Pinpoint the cell where the given text exists, returning its [X, Y] midpoint coordinate. 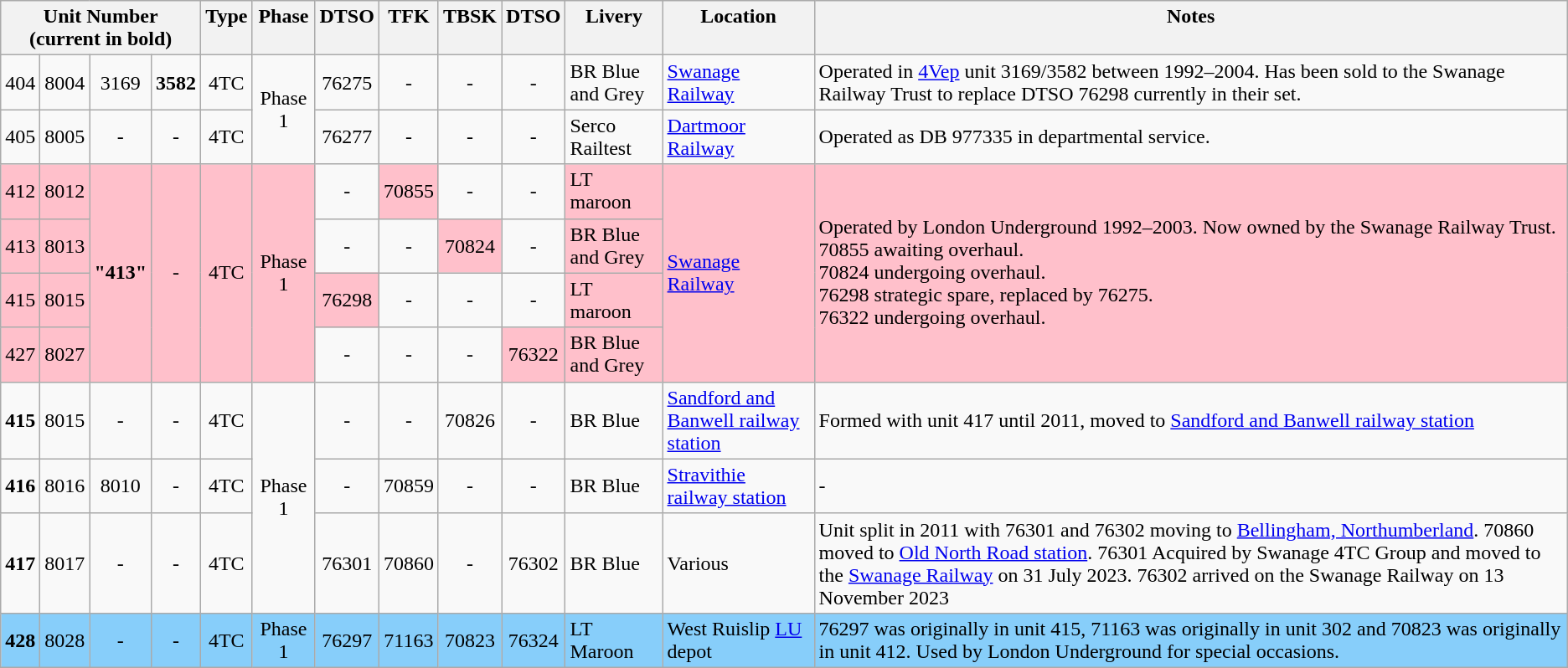
Type [226, 28]
8010 [121, 486]
76277 [347, 137]
TBSK [469, 28]
8012 [65, 191]
76302 [534, 563]
70860 [409, 563]
TFK [409, 28]
Notes [1191, 28]
416 [20, 486]
Unit Number (current in bold) [101, 28]
3582 [176, 82]
76297 [347, 640]
76322 [534, 355]
412 [20, 191]
76298 [347, 300]
Operated in 4Vep unit 3169/3582 between 1992–2004. Has been sold to the Swanage Railway Trust to replace DTSO 76298 currently in their set. [1191, 82]
Phase [283, 28]
8016 [65, 486]
Dartmoor Railway [739, 137]
8005 [65, 137]
404 [20, 82]
76275 [347, 82]
3169 [121, 82]
Stravithie railway station [739, 486]
428 [20, 640]
"413" [121, 273]
West Ruislip LU depot [739, 640]
405 [20, 137]
Various [739, 563]
71163 [409, 640]
8017 [65, 563]
70855 [409, 191]
Serco Railtest [614, 137]
76301 [347, 563]
LT Maroon [614, 640]
8004 [65, 82]
70859 [409, 486]
427 [20, 355]
Formed with unit 417 until 2011, moved to Sandford and Banwell railway station [1191, 420]
Livery [614, 28]
8027 [65, 355]
8028 [65, 640]
76324 [534, 640]
Operated as DB 977335 in departmental service. [1191, 137]
413 [20, 246]
70826 [469, 420]
8013 [65, 246]
Sandford and Banwell railway station [739, 420]
70824 [469, 246]
70823 [469, 640]
Location [739, 28]
417 [20, 563]
